Search for the cell housing the specified text and yield its [x, y] center coordinate. 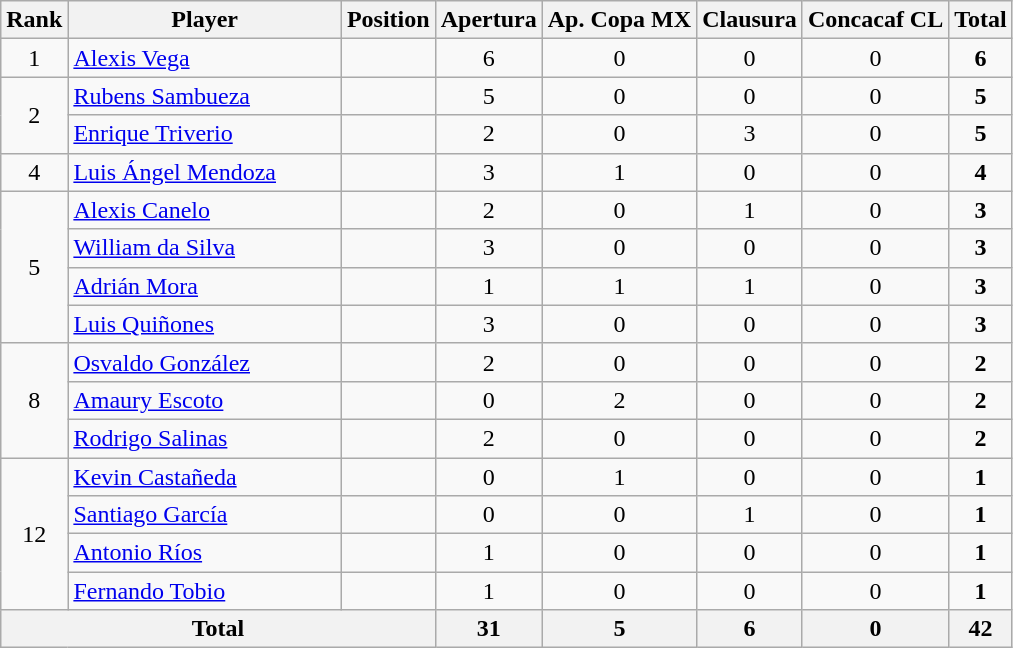
Alexis Canelo [205, 210]
Santiago García [205, 515]
Amaury Escoto [205, 400]
William da Silva [205, 248]
Apertura [488, 20]
Concacaf CL [875, 20]
Ap. Copa MX [619, 20]
42 [981, 629]
12 [34, 534]
Kevin Castañeda [205, 477]
Enrique Triverio [205, 134]
8 [34, 400]
Rubens Sambueza [205, 96]
Osvaldo González [205, 362]
Rank [34, 20]
31 [488, 629]
Fernando Tobio [205, 591]
Luis Quiñones [205, 324]
Position [388, 20]
Alexis Vega [205, 58]
Rodrigo Salinas [205, 438]
Clausura [750, 20]
Luis Ángel Mendoza [205, 172]
Player [205, 20]
Adrián Mora [205, 286]
Antonio Ríos [205, 553]
